Find where the given text appears and provide that cell's center as [X, Y] coordinate. 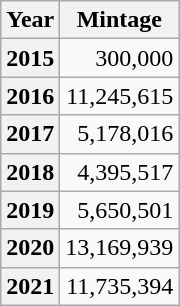
4,395,517 [120, 172]
5,178,016 [120, 134]
11,245,615 [120, 96]
2020 [30, 248]
Mintage [120, 20]
5,650,501 [120, 210]
13,169,939 [120, 248]
Year [30, 20]
2021 [30, 286]
300,000 [120, 58]
2015 [30, 58]
2016 [30, 96]
2018 [30, 172]
2017 [30, 134]
11,735,394 [120, 286]
2019 [30, 210]
